Extract the (x, y) coordinate from the center of the cell holding the provided text.  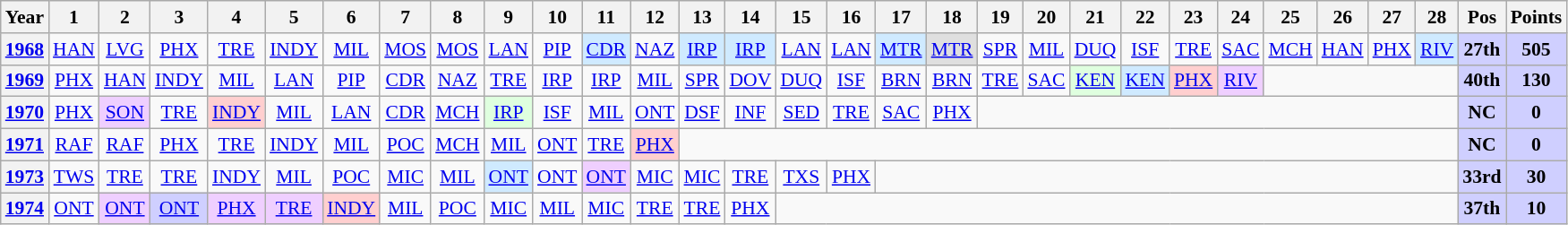
SON (125, 113)
2 (125, 17)
18 (953, 17)
Year (25, 17)
6 (351, 17)
1973 (25, 177)
DSF (702, 113)
Pos (1481, 17)
15 (801, 17)
16 (851, 17)
26 (1343, 17)
12 (655, 17)
1974 (25, 209)
3 (179, 17)
37th (1481, 209)
130 (1537, 81)
TWS (73, 177)
1969 (25, 81)
1970 (25, 113)
28 (1436, 17)
5 (294, 17)
1 (73, 17)
21 (1096, 17)
14 (750, 17)
27th (1481, 49)
DOV (750, 81)
30 (1537, 177)
40th (1481, 81)
8 (457, 17)
13 (702, 17)
22 (1144, 17)
11 (607, 17)
25 (1290, 17)
505 (1537, 49)
1968 (25, 49)
33rd (1481, 177)
7 (405, 17)
27 (1392, 17)
9 (509, 17)
17 (901, 17)
4 (236, 17)
TXS (801, 177)
24 (1240, 17)
Points (1537, 17)
1971 (25, 145)
19 (1001, 17)
20 (1046, 17)
SED (801, 113)
INF (750, 113)
23 (1193, 17)
LVG (125, 49)
